Extract the (x, y) coordinate from the center of the cell holding the provided text.  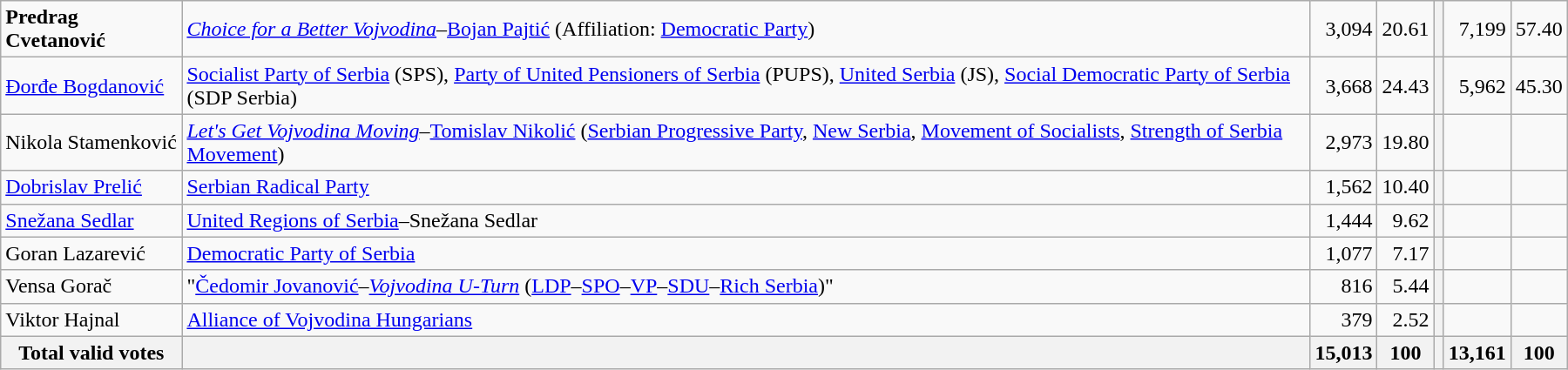
2,973 (1343, 143)
United Regions of Serbia–Snežana Sedlar (746, 220)
Predrag Cvetanović (91, 30)
379 (1343, 320)
1,077 (1343, 253)
Dobrislav Prelić (91, 187)
5,962 (1477, 85)
7,199 (1477, 30)
10.40 (1406, 187)
1,562 (1343, 187)
Snežana Sedlar (91, 220)
13,161 (1477, 353)
19.80 (1406, 143)
Đorđe Bogdanović (91, 85)
9.62 (1406, 220)
3,668 (1343, 85)
Total valid votes (91, 353)
Democratic Party of Serbia (746, 253)
1,444 (1343, 220)
24.43 (1406, 85)
816 (1343, 286)
2.52 (1406, 320)
15,013 (1343, 353)
Vensa Gorač (91, 286)
20.61 (1406, 30)
Goran Lazarević (91, 253)
Serbian Radical Party (746, 187)
Alliance of Vojvodina Hungarians (746, 320)
Viktor Hajnal (91, 320)
Let's Get Vojvodina Moving–Tomislav Nikolić (Serbian Progressive Party, New Serbia, Movement of Socialists, Strength of Serbia Movement) (746, 143)
"Čedomir Jovanović–Vojvodina U-Turn (LDP–SPO–VP–SDU–Rich Serbia)" (746, 286)
3,094 (1343, 30)
Nikola Stamenković (91, 143)
5.44 (1406, 286)
Socialist Party of Serbia (SPS), Party of United Pensioners of Serbia (PUPS), United Serbia (JS), Social Democratic Party of Serbia (SDP Serbia) (746, 85)
Choice for a Better Vojvodina–Bojan Pajtić (Affiliation: Democratic Party) (746, 30)
57.40 (1538, 30)
7.17 (1406, 253)
45.30 (1538, 85)
